Detect which cell encompasses the target text, then output its [X, Y] center coordinate. 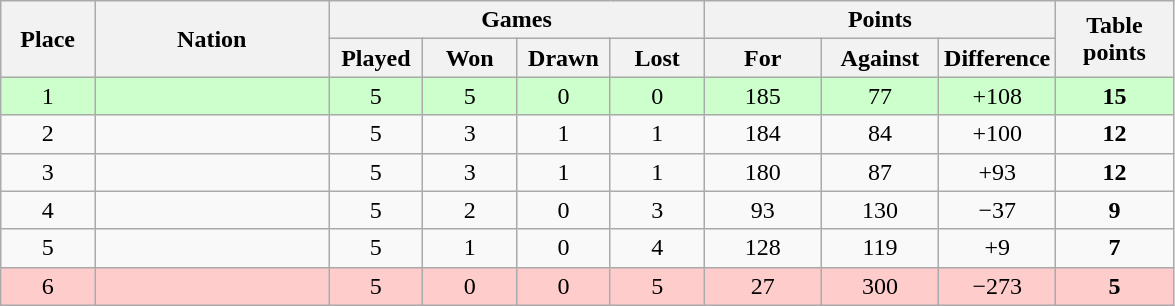
Drawn [564, 58]
Place [48, 39]
15 [1114, 96]
−37 [998, 210]
184 [762, 134]
Nation [212, 39]
77 [880, 96]
−273 [998, 286]
93 [762, 210]
130 [880, 210]
For [762, 58]
Lost [657, 58]
+100 [998, 134]
119 [880, 248]
9 [1114, 210]
180 [762, 172]
Played [376, 58]
87 [880, 172]
Against [880, 58]
7 [1114, 248]
300 [880, 286]
Games [516, 20]
+93 [998, 172]
128 [762, 248]
Points [880, 20]
Won [470, 58]
6 [48, 286]
185 [762, 96]
Tablepoints [1114, 39]
84 [880, 134]
+9 [998, 248]
27 [762, 286]
+108 [998, 96]
Difference [998, 58]
